For the text-containing cell, return its midpoint in (X, Y) coordinate format. 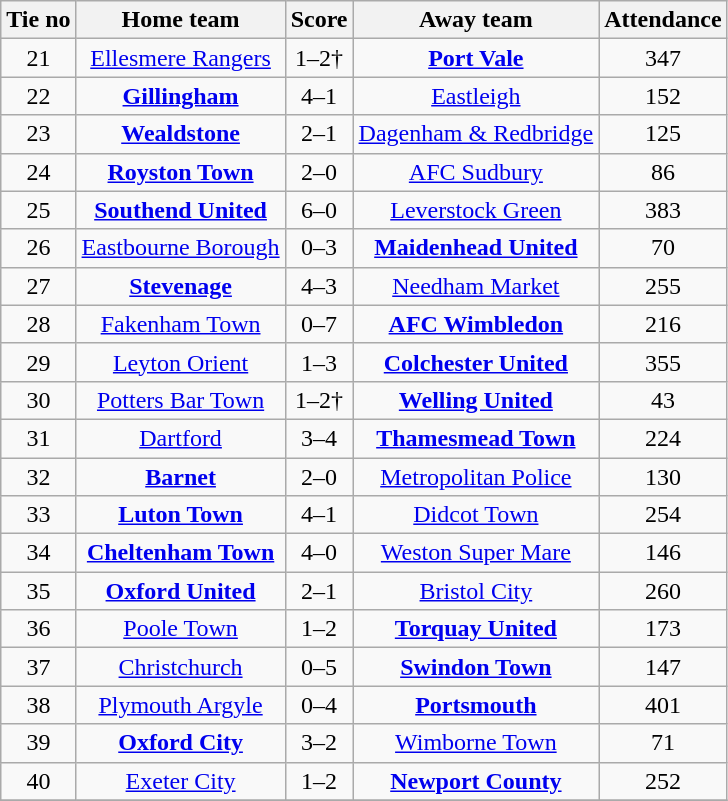
Luton Town (180, 515)
31 (38, 438)
Away team (476, 20)
24 (38, 172)
Southend United (180, 210)
Royston Town (180, 172)
Barnet (180, 477)
Gillingham (180, 96)
23 (38, 134)
Eastleigh (476, 96)
Didcot Town (476, 515)
Weston Super Mare (476, 553)
Maidenhead United (476, 248)
Plymouth Argyle (180, 705)
Cheltenham Town (180, 553)
Score (319, 20)
40 (38, 781)
Welling United (476, 400)
35 (38, 591)
146 (663, 553)
6–0 (319, 210)
22 (38, 96)
Thamesmead Town (476, 438)
Torquay United (476, 629)
Christchurch (180, 667)
152 (663, 96)
36 (38, 629)
Metropolitan Police (476, 477)
260 (663, 591)
Exeter City (180, 781)
25 (38, 210)
Wimborne Town (476, 743)
Poole Town (180, 629)
Attendance (663, 20)
43 (663, 400)
Stevenage (180, 286)
34 (38, 553)
3–4 (319, 438)
252 (663, 781)
86 (663, 172)
125 (663, 134)
21 (38, 58)
32 (38, 477)
Oxford United (180, 591)
0–5 (319, 667)
AFC Wimbledon (476, 324)
AFC Sudbury (476, 172)
33 (38, 515)
216 (663, 324)
Ellesmere Rangers (180, 58)
Dartford (180, 438)
70 (663, 248)
Dagenham & Redbridge (476, 134)
Port Vale (476, 58)
4–3 (319, 286)
224 (663, 438)
130 (663, 477)
4–0 (319, 553)
254 (663, 515)
0–7 (319, 324)
71 (663, 743)
1–3 (319, 362)
Home team (180, 20)
Newport County (476, 781)
255 (663, 286)
Leyton Orient (180, 362)
Swindon Town (476, 667)
39 (38, 743)
347 (663, 58)
Oxford City (180, 743)
27 (38, 286)
Needham Market (476, 286)
Portsmouth (476, 705)
173 (663, 629)
37 (38, 667)
30 (38, 400)
Leverstock Green (476, 210)
0–3 (319, 248)
0–4 (319, 705)
Wealdstone (180, 134)
Fakenham Town (180, 324)
Colchester United (476, 362)
Bristol City (476, 591)
Eastbourne Borough (180, 248)
26 (38, 248)
383 (663, 210)
401 (663, 705)
Potters Bar Town (180, 400)
38 (38, 705)
Tie no (38, 20)
355 (663, 362)
28 (38, 324)
3–2 (319, 743)
29 (38, 362)
147 (663, 667)
